Find where the given text appears and provide that cell's center as (x, y) coordinate. 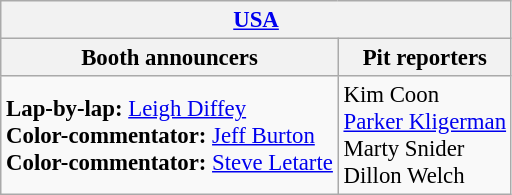
Lap-by-lap: Leigh DiffeyColor-commentator: Jeff BurtonColor-commentator: Steve Letarte (170, 136)
Pit reporters (424, 58)
Booth announcers (170, 58)
USA (256, 20)
Kim CoonParker KligermanMarty SniderDillon Welch (424, 136)
